From the cell containing the given text, extract its center point as (X, Y) coordinate. 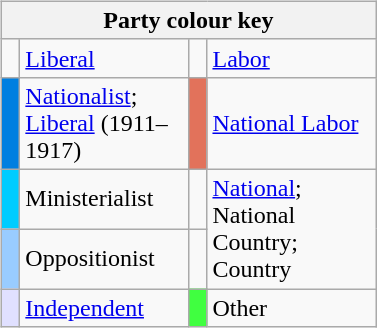
Ministerialist (104, 199)
Oppositionist (104, 259)
Liberal (104, 58)
National Labor (292, 123)
Labor (292, 58)
Party colour key (188, 20)
Nationalist;Liberal (1911–1917) (104, 123)
Independent (104, 307)
National;National Country;Country (292, 228)
Other (292, 307)
